Extract the [X, Y] coordinate from the center of the cell holding the provided text.  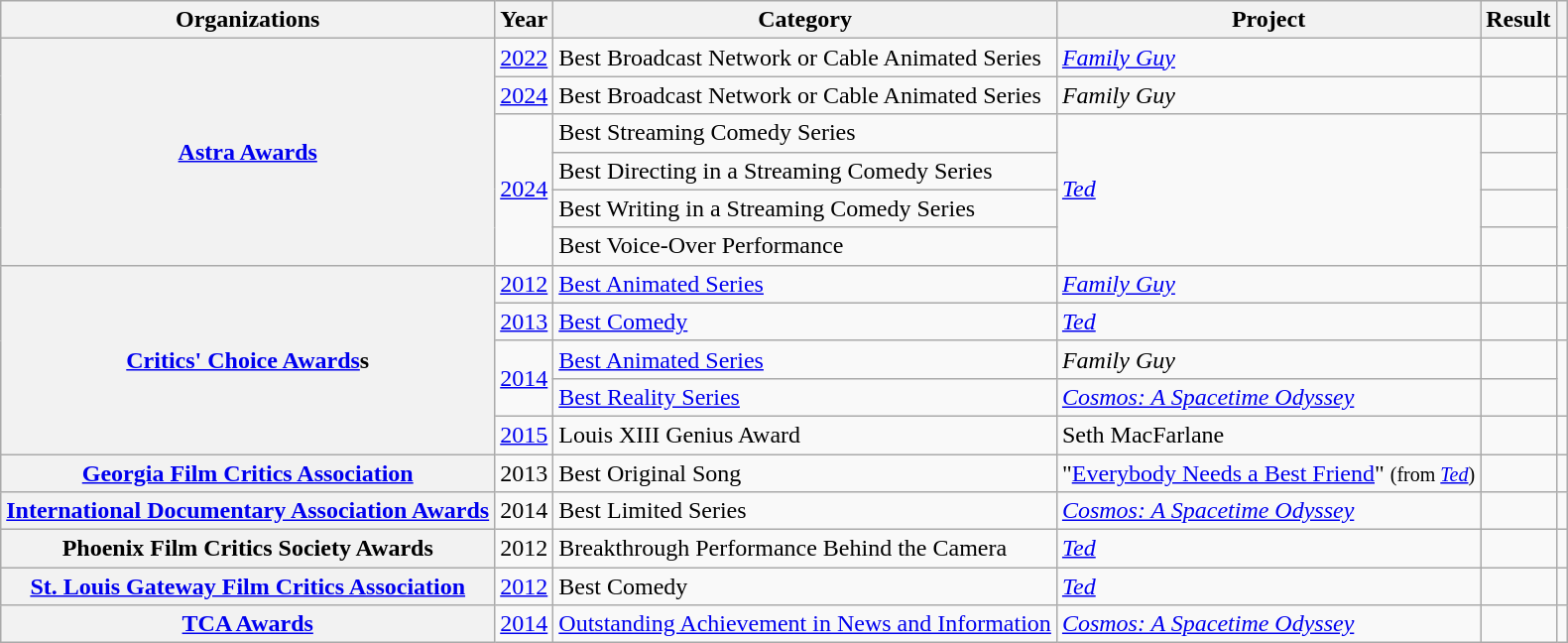
Best Limited Series [805, 511]
Year [524, 20]
Project [1267, 20]
St. Louis Gateway Film Critics Association [248, 586]
Outstanding Achievement in News and Information [805, 624]
Best Original Song [805, 473]
Best Voice-Over Performance [805, 246]
Best Reality Series [805, 397]
TCA Awards [248, 624]
Best Streaming Comedy Series [805, 133]
Organizations [248, 20]
Phoenix Film Critics Society Awards [248, 549]
Seth MacFarlane [1267, 435]
Breakthrough Performance Behind the Camera [805, 549]
2022 [524, 58]
Louis XIII Genius Award [805, 435]
Best Writing in a Streaming Comedy Series [805, 208]
Category [805, 20]
2015 [524, 435]
Critics' Choice Awardss [248, 359]
Astra Awards [248, 152]
Georgia Film Critics Association [248, 473]
Best Directing in a Streaming Comedy Series [805, 171]
Result [1518, 20]
International Documentary Association Awards [248, 511]
"Everybody Needs a Best Friend" (from Ted) [1267, 473]
